Search for the cell housing the specified text and yield its (x, y) center coordinate. 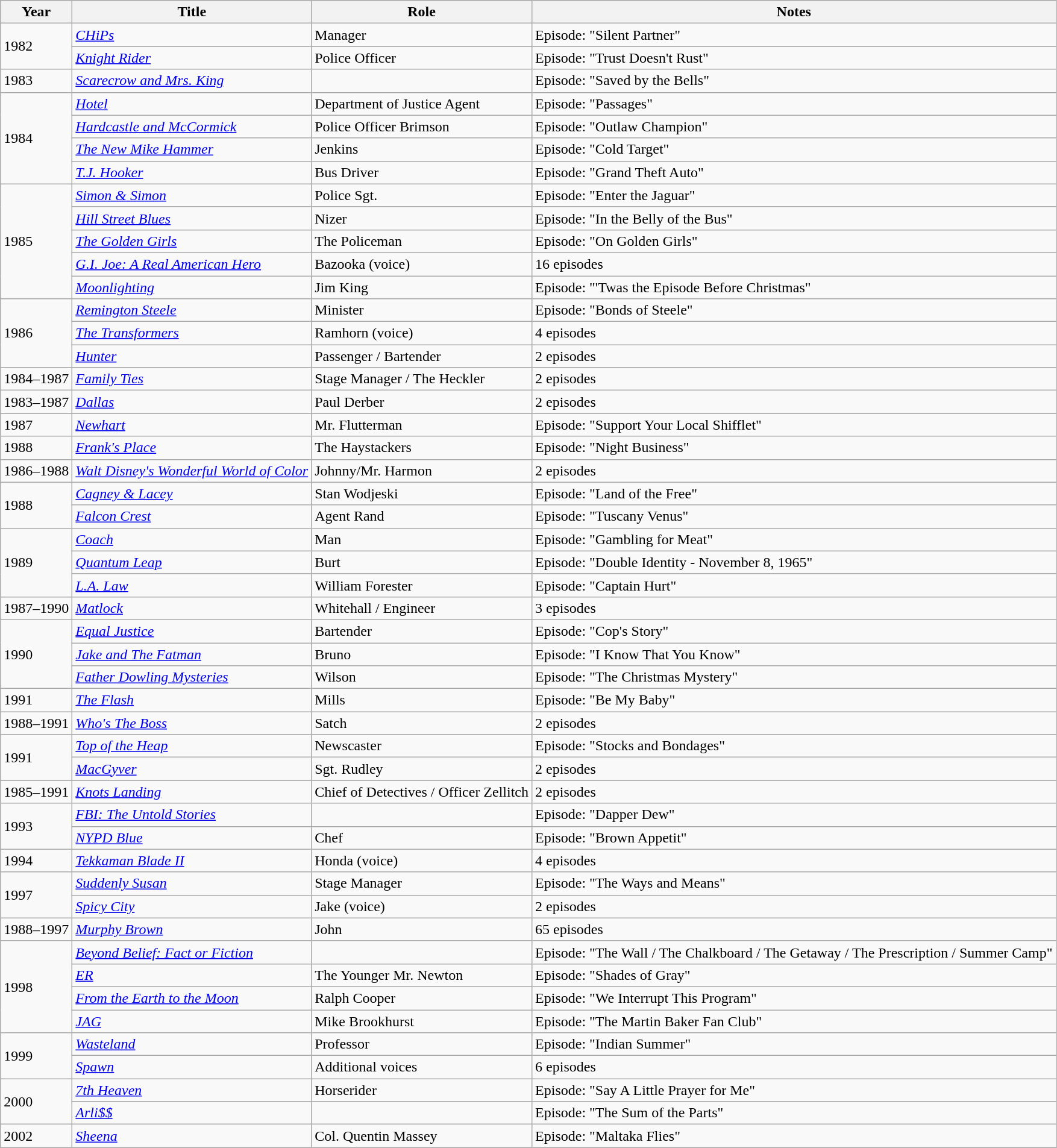
Episode: "The Wall / The Chalkboard / The Getaway / The Prescription / Summer Camp" (794, 952)
Wilson (422, 677)
2002 (36, 1136)
Episode: "Night Business" (794, 448)
Episode: "Outlaw Champion" (794, 127)
Mr. Flutterman (422, 425)
G.I. Joe: A Real American Hero (192, 264)
Whitehall / Engineer (422, 608)
Beyond Belief: Fact or Fiction (192, 952)
Family Ties (192, 379)
John (422, 929)
Episode: "The Martin Baker Fan Club" (794, 1021)
Tekkaman Blade II (192, 861)
Episode: "Silent Partner" (794, 35)
1987 (36, 425)
L.A. Law (192, 585)
1999 (36, 1056)
Episode: "Captain Hurt" (794, 585)
6 episodes (794, 1067)
Episode: "Stocks and Bondages" (794, 746)
The Transformers (192, 333)
Role (422, 12)
Department of Justice Agent (422, 104)
William Forester (422, 585)
1997 (36, 895)
Quantum Leap (192, 562)
1994 (36, 861)
Satch (422, 723)
Episode: "Land of the Free" (794, 494)
Mills (422, 700)
Episode: "Bonds of Steele" (794, 310)
1986 (36, 333)
Newscaster (422, 746)
Newhart (192, 425)
Burt (422, 562)
Hunter (192, 356)
JAG (192, 1021)
Episode: "The Christmas Mystery" (794, 677)
1989 (36, 562)
Hill Street Blues (192, 218)
1983–1987 (36, 402)
Knots Landing (192, 792)
The Flash (192, 700)
Episode: "We Interrupt This Program" (794, 998)
Spicy City (192, 906)
Dallas (192, 402)
Chief of Detectives / Officer Zellitch (422, 792)
Jake and The Fatman (192, 654)
Notes (794, 12)
Nizer (422, 218)
Episode: "Cop's Story" (794, 631)
Police Officer (422, 58)
Who's The Boss (192, 723)
The Haystackers (422, 448)
Stage Manager (422, 883)
Episode: "Shades of Gray" (794, 975)
Sgt. Rudley (422, 769)
T.J. Hooker (192, 172)
Ralph Cooper (422, 998)
Father Dowling Mysteries (192, 677)
Coach (192, 539)
Johnny/Mr. Harmon (422, 471)
The Policeman (422, 241)
Episode: "Gambling for Meat" (794, 539)
Episode: "Enter the Jaguar" (794, 195)
2000 (36, 1102)
65 episodes (794, 929)
Passenger / Bartender (422, 356)
Episode: "Saved by the Bells" (794, 81)
1988–1991 (36, 723)
Paul Derber (422, 402)
Murphy Brown (192, 929)
Additional voices (422, 1067)
Moonlighting (192, 287)
Title (192, 12)
Episode: "'Twas the Episode Before Christmas" (794, 287)
Episode: "The Sum of the Parts" (794, 1113)
Episode: "Maltaka Flies" (794, 1136)
Ramhorn (voice) (422, 333)
Professor (422, 1044)
Episode: "Say A Little Prayer for Me" (794, 1090)
Episode: "Double Identity - November 8, 1965" (794, 562)
Episode: "Dapper Dew" (794, 815)
Wasteland (192, 1044)
Honda (voice) (422, 861)
Spawn (192, 1067)
Episode: "Grand Theft Auto" (794, 172)
Stan Wodjeski (422, 494)
Bus Driver (422, 172)
Jenkins (422, 149)
1984 (36, 138)
Suddenly Susan (192, 883)
Walt Disney's Wonderful World of Color (192, 471)
1998 (36, 986)
Bruno (422, 654)
1983 (36, 81)
1986–1988 (36, 471)
Police Officer Brimson (422, 127)
3 episodes (794, 608)
Episode: "Indian Summer" (794, 1044)
Manager (422, 35)
Man (422, 539)
Episode: "I Know That You Know" (794, 654)
From the Earth to the Moon (192, 998)
Episode: "On Golden Girls" (794, 241)
NYPD Blue (192, 838)
Knight Rider (192, 58)
Scarecrow and Mrs. King (192, 81)
Episode: "Support Your Local Shifflet" (794, 425)
Top of the Heap (192, 746)
Episode: "Trust Doesn't Rust" (794, 58)
Agent Rand (422, 516)
Jim King (422, 287)
Bazooka (voice) (422, 264)
1982 (36, 46)
1985–1991 (36, 792)
1985 (36, 241)
1988–1997 (36, 929)
FBI: The Untold Stories (192, 815)
1990 (36, 654)
Sheena (192, 1136)
Hardcastle and McCormick (192, 127)
Arli$$ (192, 1113)
Episode: "Cold Target" (794, 149)
ER (192, 975)
Mike Brookhurst (422, 1021)
1984–1987 (36, 379)
Episode: "The Ways and Means" (794, 883)
Equal Justice (192, 631)
Bartender (422, 631)
Cagney & Lacey (192, 494)
7th Heaven (192, 1090)
Jake (voice) (422, 906)
1987–1990 (36, 608)
The Younger Mr. Newton (422, 975)
Falcon Crest (192, 516)
16 episodes (794, 264)
CHiPs (192, 35)
Episode: "Tuscany Venus" (794, 516)
1993 (36, 826)
Chef (422, 838)
Police Sgt. (422, 195)
Episode: "Be My Baby" (794, 700)
The New Mike Hammer (192, 149)
Episode: "Brown Appetit" (794, 838)
Hotel (192, 104)
Stage Manager / The Heckler (422, 379)
Episode: "Passages" (794, 104)
Year (36, 12)
The Golden Girls (192, 241)
Frank's Place (192, 448)
Horserider (422, 1090)
Simon & Simon (192, 195)
Col. Quentin Massey (422, 1136)
Episode: "In the Belly of the Bus" (794, 218)
Minister (422, 310)
Remington Steele (192, 310)
Matlock (192, 608)
MacGyver (192, 769)
